Identify which cell holds the provided text, then report its [X, Y] central coordinate. 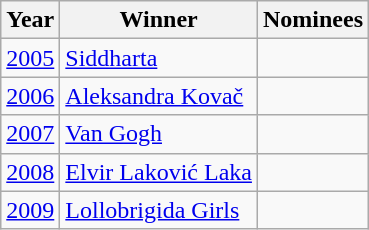
Aleksandra Kovač [159, 96]
Winner [159, 20]
2007 [30, 134]
2009 [30, 210]
Siddharta [159, 58]
2006 [30, 96]
2008 [30, 172]
Nominees [312, 20]
Elvir Laković Laka [159, 172]
Year [30, 20]
Lollobrigida Girls [159, 210]
Van Gogh [159, 134]
2005 [30, 58]
